From the cell containing the given text, extract its center point as [X, Y] coordinate. 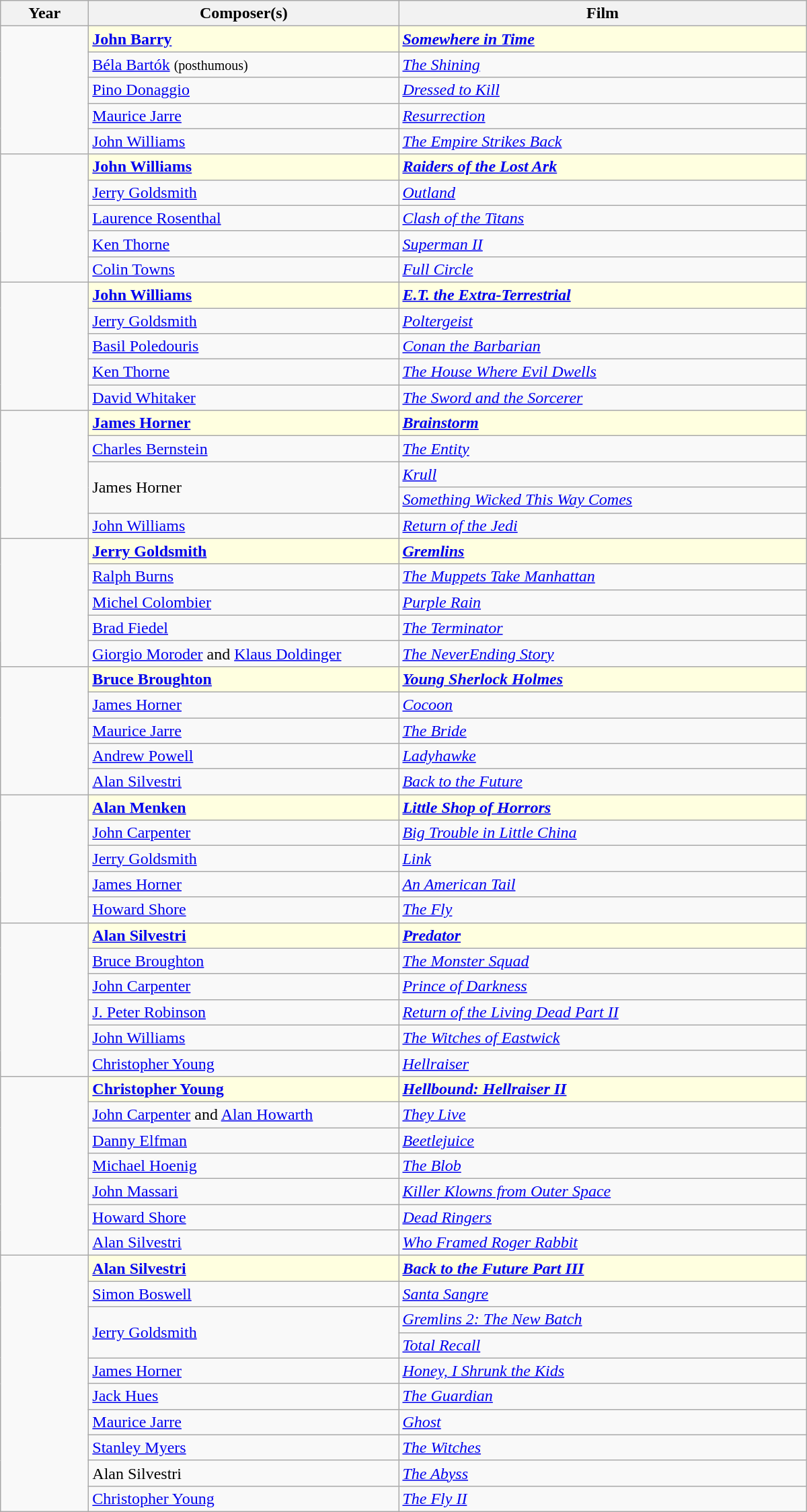
Ghost [603, 1422]
Michael Hoenig [243, 1166]
The NeverEnding Story [603, 653]
Hellraiser [603, 1063]
E.T. the Extra-Terrestrial [603, 295]
John Massari [243, 1192]
Krull [603, 474]
The Monster Squad [603, 961]
Outland [603, 192]
Film [603, 13]
The Shining [603, 65]
Brad Fiedel [243, 628]
The Blob [603, 1166]
Superman II [603, 244]
Raiders of the Lost Ark [603, 167]
Dressed to Kill [603, 90]
Young Sherlock Holmes [603, 679]
Clash of the Titans [603, 218]
Year [44, 13]
The Entity [603, 449]
The Fly II [603, 1499]
The Guardian [603, 1396]
Something Wicked This Way Comes [603, 500]
Colin Towns [243, 269]
Full Circle [603, 269]
Hellbound: Hellraiser II [603, 1089]
Charles Bernstein [243, 449]
J. Peter Robinson [243, 1012]
Cocoon [603, 705]
Composer(s) [243, 13]
Return of the Living Dead Part II [603, 1012]
David Whitaker [243, 398]
Basil Poledouris [243, 347]
John Barry [243, 39]
Little Shop of Horrors [603, 807]
Poltergeist [603, 321]
Dead Ringers [603, 1217]
The Witches [603, 1447]
Jack Hues [243, 1396]
Andrew Powell [243, 756]
Resurrection [603, 116]
Who Framed Roger Rabbit [603, 1243]
Laurence Rosenthal [243, 218]
The Terminator [603, 628]
Prince of Darkness [603, 986]
Big Trouble in Little China [603, 833]
Link [603, 859]
The House Where Evil Dwells [603, 372]
Giorgio Moroder and Klaus Doldinger [243, 653]
Back to the Future Part III [603, 1268]
The Abyss [603, 1473]
Simon Boswell [243, 1294]
Pino Donaggio [243, 90]
Total Recall [603, 1345]
Conan the Barbarian [603, 347]
Brainstorm [603, 423]
Beetlejuice [603, 1141]
The Fly [603, 910]
Béla Bartók (posthumous) [243, 65]
Somewhere in Time [603, 39]
The Empire Strikes Back [603, 141]
Ladyhawke [603, 756]
Killer Klowns from Outer Space [603, 1192]
Santa Sangre [603, 1294]
Purple Rain [603, 602]
John Carpenter and Alan Howarth [243, 1114]
Predator [603, 935]
An American Tail [603, 884]
Return of the Jedi [603, 526]
The Sword and the Sorcerer [603, 398]
Gremlins [603, 551]
Alan Menken [243, 807]
Ralph Burns [243, 577]
Stanley Myers [243, 1447]
Gremlins 2: The New Batch [603, 1320]
Back to the Future [603, 782]
Honey, I Shrunk the Kids [603, 1371]
Michel Colombier [243, 602]
The Witches of Eastwick [603, 1038]
The Muppets Take Manhattan [603, 577]
The Bride [603, 730]
They Live [603, 1114]
Danny Elfman [243, 1141]
